Search for the cell housing the specified text and yield its [X, Y] center coordinate. 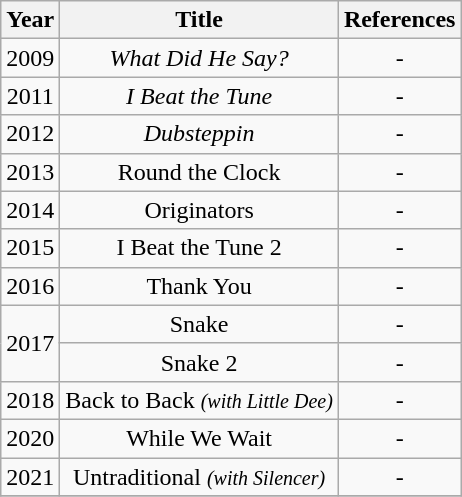
Dubsteppin [200, 134]
While We Wait [200, 438]
Untraditional (with Silencer) [200, 477]
Round the Clock [200, 172]
Originators [200, 210]
References [400, 20]
Snake [200, 324]
2011 [30, 96]
I Beat the Tune 2 [200, 248]
2009 [30, 58]
2018 [30, 400]
2017 [30, 343]
Back to Back (with Little Dee) [200, 400]
2016 [30, 286]
Snake 2 [200, 362]
2021 [30, 477]
Title [200, 20]
Year [30, 20]
2015 [30, 248]
I Beat the Tune [200, 96]
2014 [30, 210]
2020 [30, 438]
2013 [30, 172]
2012 [30, 134]
What Did He Say? [200, 58]
Thank You [200, 286]
